Capture the cell that displays the provided text and extract its (x, y) central coordinate. 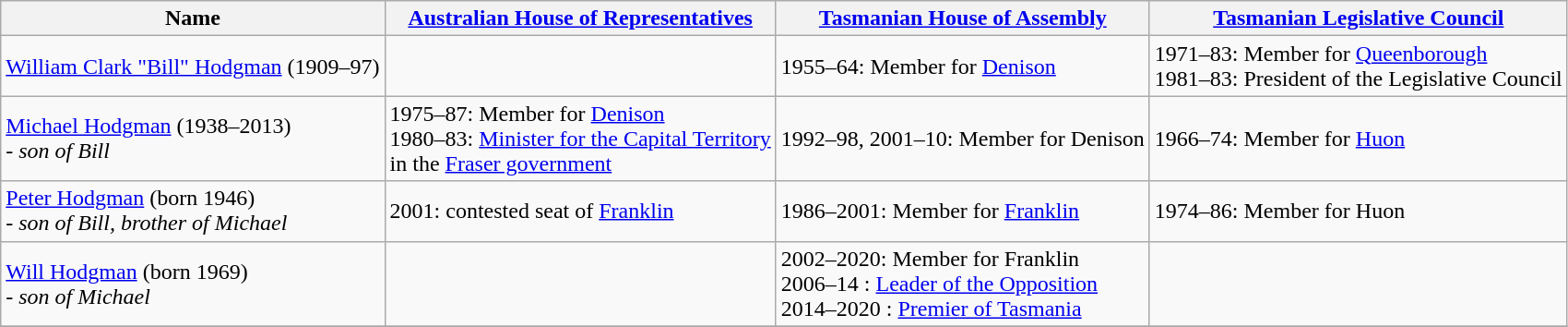
2001: contested seat of Franklin (580, 211)
1955–64: Member for Denison (963, 67)
Will Hodgman (born 1969) - son of Michael (193, 284)
Australian House of Representatives (580, 18)
Tasmanian Legislative Council (1358, 18)
1971–83: Member for Queenborough 1981–83: President of the Legislative Council (1358, 67)
1986–2001: Member for Franklin (963, 211)
2002–2020: Member for Franklin 2006–14 : Leader of the Opposition 2014–2020 : Premier of Tasmania (963, 284)
Tasmanian House of Assembly (963, 18)
1975–87: Member for Denison 1980–83: Minister for the Capital Territory in the Fraser government (580, 139)
1992–98, 2001–10: Member for Denison (963, 139)
Name (193, 18)
William Clark "Bill" Hodgman (1909–97) (193, 67)
Peter Hodgman (born 1946) - son of Bill, brother of Michael (193, 211)
Michael Hodgman (1938–2013) - son of Bill (193, 139)
1966–74: Member for Huon (1358, 139)
1974–86: Member for Huon (1358, 211)
